Pinpoint the cell where the given text exists, returning its (X, Y) midpoint coordinate. 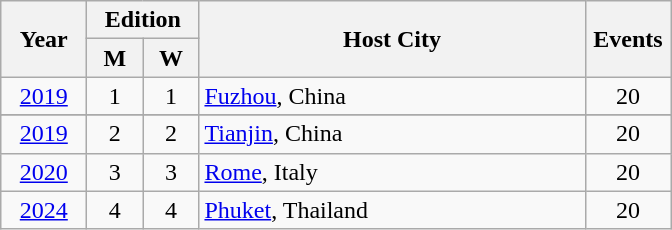
2024 (44, 210)
2020 (44, 172)
Phuket, Thailand (392, 210)
Year (44, 39)
Events (628, 39)
Fuzhou, China (392, 96)
M (115, 58)
Rome, Italy (392, 172)
Tianjin, China (392, 134)
W (171, 58)
Host City (392, 39)
Edition (143, 20)
